Determine the [X, Y] coordinate at the center of the cell enclosing the given text.  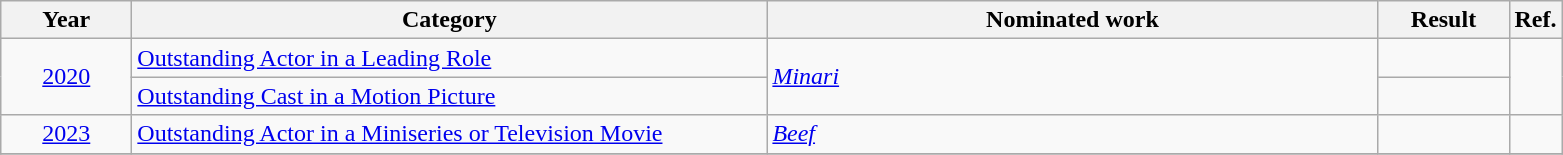
Result [1444, 20]
Category [450, 20]
Nominated work [1072, 20]
Outstanding Cast in a Motion Picture [450, 96]
2020 [66, 77]
Outstanding Actor in a Leading Role [450, 58]
Minari [1072, 77]
Outstanding Actor in a Miniseries or Television Movie [450, 134]
Beef [1072, 134]
Year [66, 20]
2023 [66, 134]
Ref. [1536, 20]
